Find where the given text appears and provide that cell's center as [X, Y] coordinate. 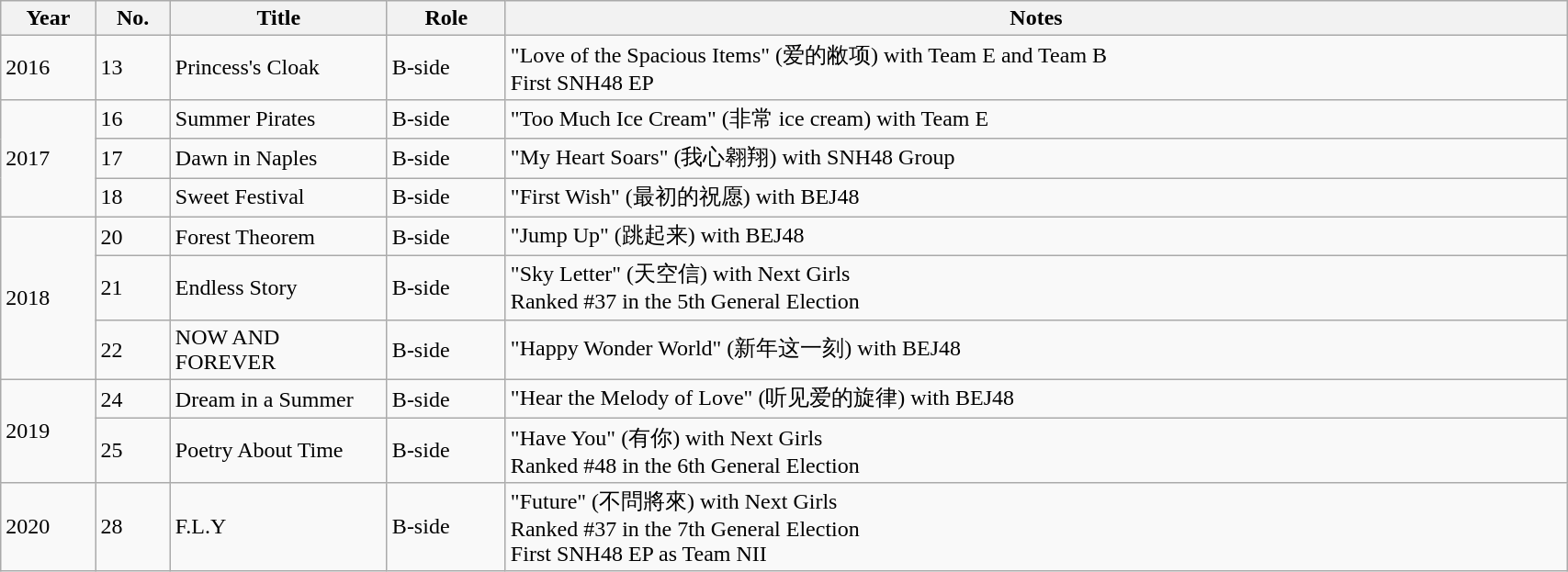
2019 [48, 431]
Endless Story [278, 288]
F.L.Y [278, 527]
16 [132, 119]
"Too Much Ice Cream" (非常 ice cream) with Team E [1036, 119]
"Jump Up" (跳起来) with BEJ48 [1036, 237]
Princess's Cloak [278, 68]
Dawn in Naples [278, 158]
"Future" (不問將來) with Next GirlsRanked #37 in the 7th General ElectionFirst SNH48 EP as Team NII [1036, 527]
21 [132, 288]
Role [446, 18]
"Sky Letter" (天空信) with Next GirlsRanked #37 in the 5th General Election [1036, 288]
22 [132, 349]
Title [278, 18]
18 [132, 198]
17 [132, 158]
2017 [48, 158]
20 [132, 237]
NOW AND FOREVER [278, 349]
25 [132, 451]
"Have You" (有你) with Next GirlsRanked #48 in the 6th General Election [1036, 451]
"Love of the Spacious Items" (爱的敝项) with Team E and Team BFirst SNH48 EP [1036, 68]
"First Wish" (最初的祝愿) with BEJ48 [1036, 198]
"My Heart Soars" (我心翱翔) with SNH48 Group [1036, 158]
Dream in a Summer [278, 398]
2018 [48, 297]
Notes [1036, 18]
Summer Pirates [278, 119]
24 [132, 398]
28 [132, 527]
Sweet Festival [278, 198]
2020 [48, 527]
No. [132, 18]
Forest Theorem [278, 237]
"Happy Wonder World" (新年这一刻) with BEJ48 [1036, 349]
2016 [48, 68]
Year [48, 18]
Poetry About Time [278, 451]
"Hear the Melody of Love" (听见爱的旋律) with BEJ48 [1036, 398]
13 [132, 68]
